From the cell containing the given text, extract its center point as [x, y] coordinate. 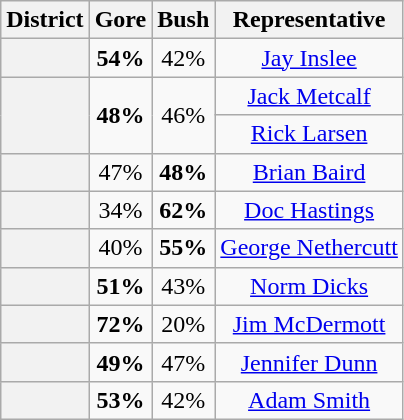
40% [120, 248]
72% [120, 324]
54% [120, 58]
Representative [310, 20]
55% [184, 248]
Jennifer Dunn [310, 362]
Doc Hastings [310, 210]
District [45, 20]
43% [184, 286]
Norm Dicks [310, 286]
51% [120, 286]
Gore [120, 20]
Jay Inslee [310, 58]
62% [184, 210]
Rick Larsen [310, 134]
Bush [184, 20]
49% [120, 362]
Jack Metcalf [310, 96]
53% [120, 400]
20% [184, 324]
34% [120, 210]
Jim McDermott [310, 324]
Adam Smith [310, 400]
George Nethercutt [310, 248]
Brian Baird [310, 172]
46% [184, 115]
